Extract the [X, Y] coordinate from the center of the cell holding the provided text.  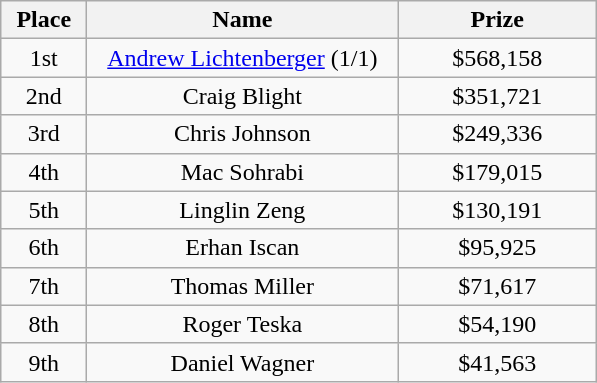
Mac Sohrabi [242, 172]
7th [44, 286]
Craig Blight [242, 96]
6th [44, 248]
Thomas Miller [242, 286]
Chris Johnson [242, 134]
Daniel Wagner [242, 362]
Prize [498, 20]
$95,925 [498, 248]
9th [44, 362]
$249,336 [498, 134]
5th [44, 210]
Place [44, 20]
$71,617 [498, 286]
$41,563 [498, 362]
4th [44, 172]
Name [242, 20]
8th [44, 324]
Andrew Lichtenberger (1/1) [242, 58]
Linglin Zeng [242, 210]
$179,015 [498, 172]
Roger Teska [242, 324]
$130,191 [498, 210]
2nd [44, 96]
$54,190 [498, 324]
3rd [44, 134]
1st [44, 58]
$351,721 [498, 96]
$568,158 [498, 58]
Erhan Iscan [242, 248]
